Identify which cell holds the provided text, then report its [x, y] central coordinate. 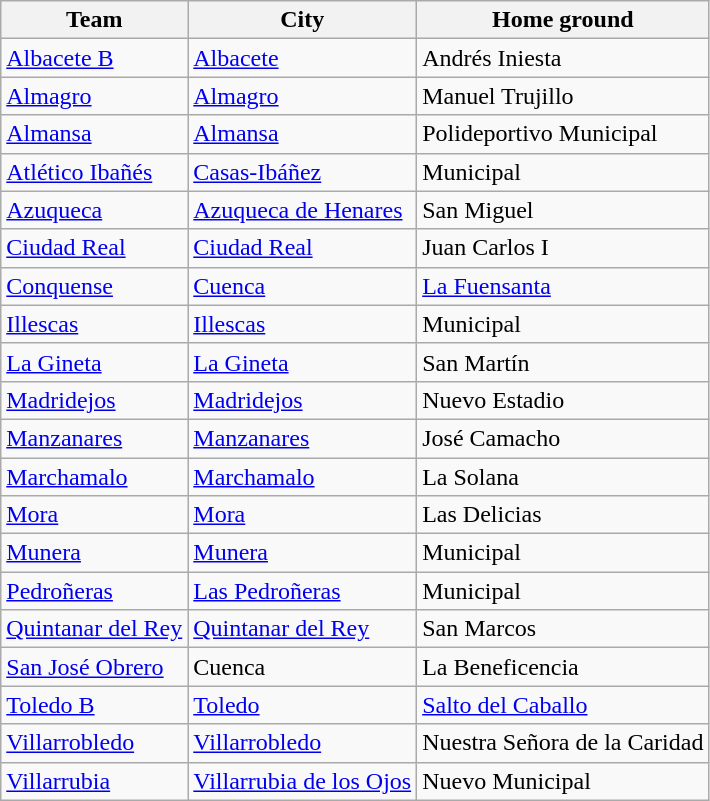
Nuestra Señora de la Caridad [563, 743]
Azuqueca de Henares [302, 210]
Albacete B [94, 58]
San José Obrero [94, 667]
Las Pedroñeras [302, 591]
Nuevo Municipal [563, 781]
Home ground [563, 20]
Toledo B [94, 705]
La Fuensanta [563, 286]
La Beneficencia [563, 667]
Nuevo Estadio [563, 400]
La Solana [563, 477]
Polideportivo Municipal [563, 134]
Casas-Ibáñez [302, 172]
Albacete [302, 58]
Las Delicias [563, 515]
Villarrubia [94, 781]
San Miguel [563, 210]
Juan Carlos I [563, 248]
Team [94, 20]
San Martín [563, 362]
Atlético Ibañés [94, 172]
Manuel Trujillo [563, 96]
San Marcos [563, 629]
Andrés Iniesta [563, 58]
Salto del Caballo [563, 705]
José Camacho [563, 438]
Toledo [302, 705]
Azuqueca [94, 210]
City [302, 20]
Pedroñeras [94, 591]
Villarrubia de los Ojos [302, 781]
Conquense [94, 286]
